Return the [X, Y] coordinate for the center point of the cell that contains the specified text.  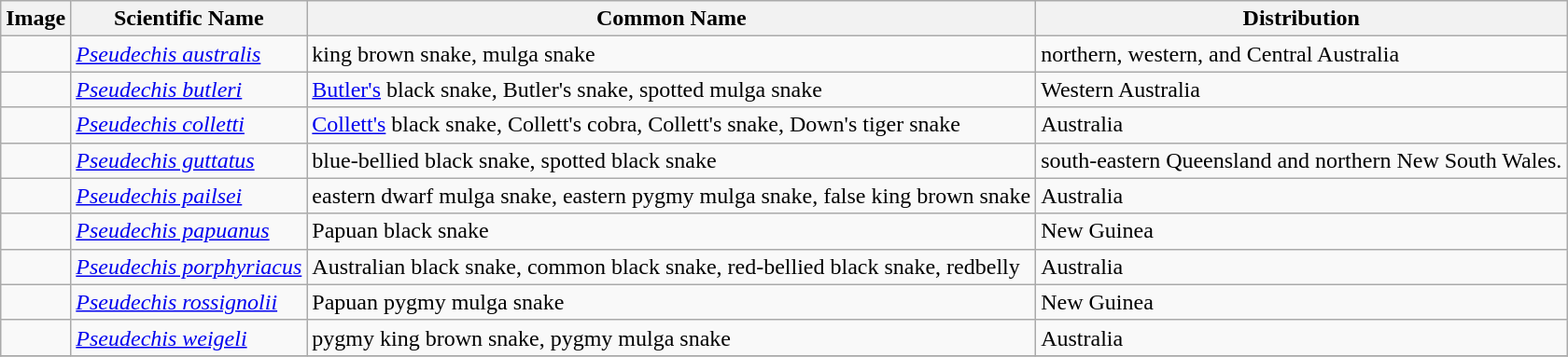
Pseudechis rossignolii [189, 302]
pygmy king brown snake, pygmy mulga snake [672, 337]
Image [35, 19]
eastern dwarf mulga snake, eastern pygmy mulga snake, false king brown snake [672, 196]
northern, western, and Central Australia [1301, 54]
Pseudechis weigeli [189, 337]
Papuan pygmy mulga snake [672, 302]
Collett's black snake, Collett's cobra, Collett's snake, Down's tiger snake [672, 125]
Papuan black snake [672, 231]
Pseudechis colletti [189, 125]
south-eastern Queensland and northern New South Wales. [1301, 160]
blue-bellied black snake, spotted black snake [672, 160]
Pseudechis papuanus [189, 231]
Scientific Name [189, 19]
Pseudechis guttatus [189, 160]
Pseudechis australis [189, 54]
Butler's black snake, Butler's snake, spotted mulga snake [672, 89]
king brown snake, mulga snake [672, 54]
Australian black snake, common black snake, red-bellied black snake, redbelly [672, 267]
Distribution [1301, 19]
Pseudechis porphyriacus [189, 267]
Western Australia [1301, 89]
Pseudechis butleri [189, 89]
Pseudechis pailsei [189, 196]
Common Name [672, 19]
